From the cell containing the given text, extract its center point as [x, y] coordinate. 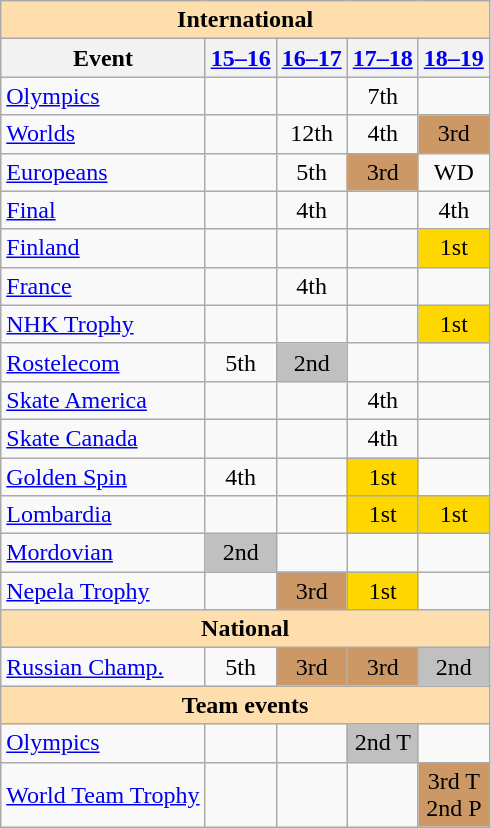
World Team Trophy [103, 794]
16–17 [312, 58]
NHK Trophy [103, 324]
Rostelecom [103, 362]
15–16 [240, 58]
Event [103, 58]
Final [103, 210]
WD [454, 172]
Team events [246, 705]
18–19 [454, 58]
France [103, 286]
Mordovian [103, 553]
Worlds [103, 134]
2nd T [382, 743]
International [246, 20]
Finland [103, 248]
Russian Champ. [103, 667]
Lombardia [103, 515]
Europeans [103, 172]
3rd T 2nd P [454, 794]
7th [382, 96]
Skate Canada [103, 438]
National [246, 629]
17–18 [382, 58]
Skate America [103, 400]
12th [312, 134]
Golden Spin [103, 477]
Nepela Trophy [103, 591]
